Output the (X, Y) coordinate of the center of the cell containing the given text.  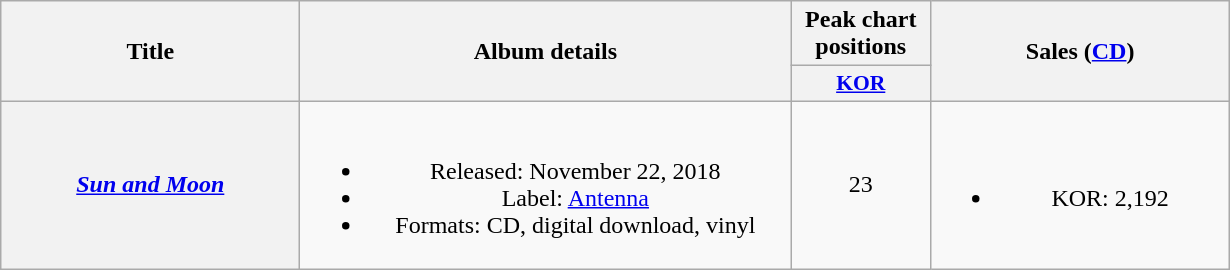
Title (150, 52)
Peak chart positions (861, 34)
KOR (861, 84)
KOR: 2,192 (1080, 184)
Released: November 22, 2018Label: AntennaFormats: CD, digital download, vinyl (546, 184)
Sun and Moon (150, 184)
Album details (546, 52)
23 (861, 184)
Sales (CD) (1080, 52)
